Determine the [x, y] coordinate at the center of the cell enclosing the given text.  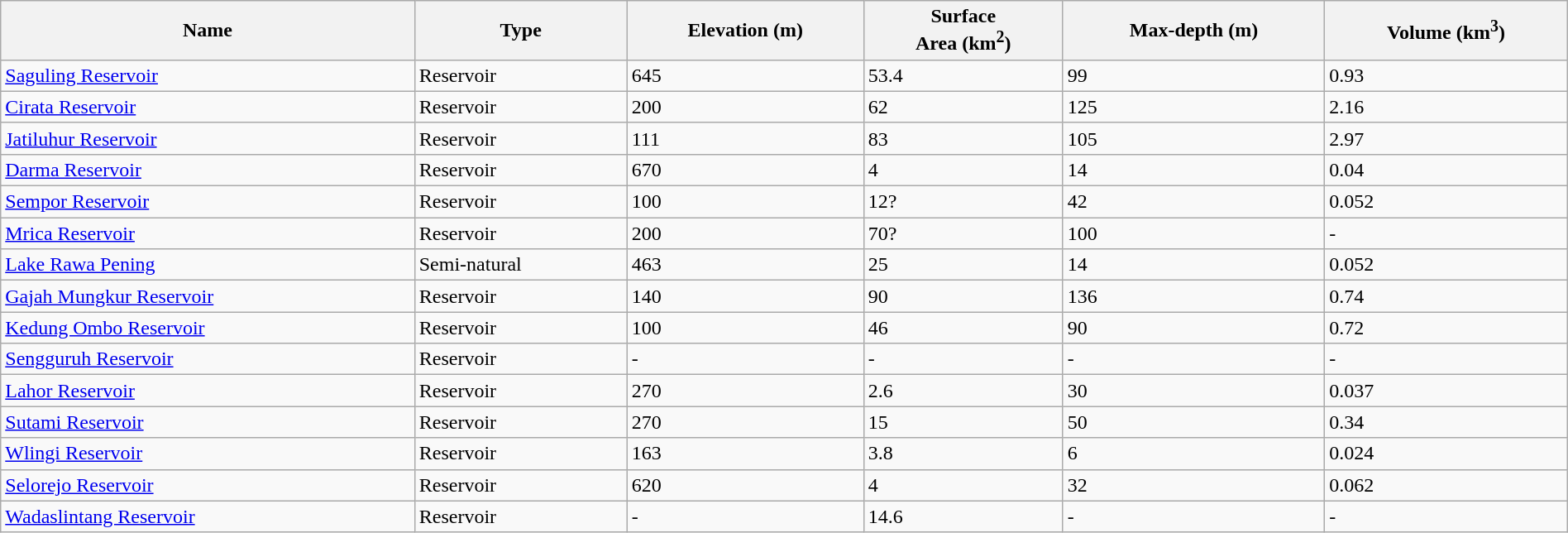
Sempor Reservoir [208, 202]
0.93 [1446, 75]
Type [521, 31]
83 [963, 138]
Semi-natural [521, 265]
136 [1194, 296]
Kedung Ombo Reservoir [208, 328]
163 [745, 454]
3.8 [963, 454]
50 [1194, 422]
46 [963, 328]
62 [963, 107]
6 [1194, 454]
620 [745, 485]
70? [963, 233]
Lake Rawa Pening [208, 265]
0.04 [1446, 170]
32 [1194, 485]
Jatiluhur Reservoir [208, 138]
463 [745, 265]
0.72 [1446, 328]
Volume (km3) [1446, 31]
2.6 [963, 391]
Name [208, 31]
14.6 [963, 516]
53.4 [963, 75]
Selorejo Reservoir [208, 485]
2.97 [1446, 138]
0.34 [1446, 422]
Sutami Reservoir [208, 422]
Surface Area (km2) [963, 31]
Wadaslintang Reservoir [208, 516]
Saguling Reservoir [208, 75]
Cirata Reservoir [208, 107]
111 [745, 138]
0.74 [1446, 296]
Sengguruh Reservoir [208, 359]
99 [1194, 75]
12? [963, 202]
15 [963, 422]
2.16 [1446, 107]
30 [1194, 391]
Darma Reservoir [208, 170]
42 [1194, 202]
Max-depth (m) [1194, 31]
645 [745, 75]
Elevation (m) [745, 31]
25 [963, 265]
0.062 [1446, 485]
0.037 [1446, 391]
Gajah Mungkur Reservoir [208, 296]
0.024 [1446, 454]
Wlingi Reservoir [208, 454]
105 [1194, 138]
Lahor Reservoir [208, 391]
670 [745, 170]
140 [745, 296]
Mrica Reservoir [208, 233]
125 [1194, 107]
